Capture the cell that displays the provided text and extract its [x, y] central coordinate. 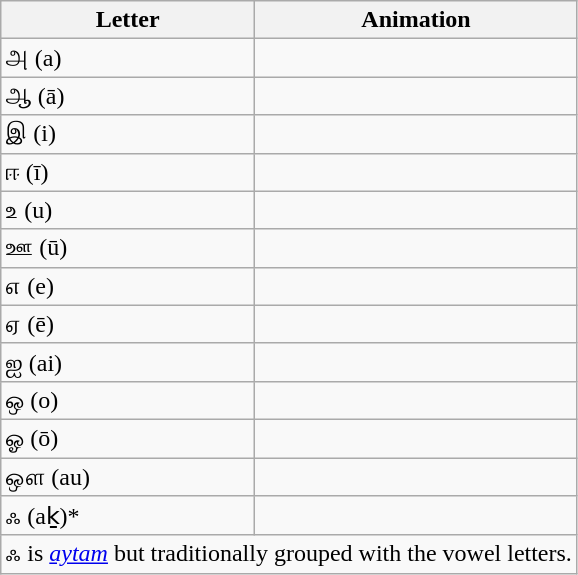
Animation [416, 20]
ஓ (ō) [128, 438]
Letter [128, 20]
ஐ (ai) [128, 362]
உ (u) [128, 210]
ஏ (ē) [128, 324]
ஈ (ī) [128, 172]
ஆ (ā) [128, 96]
ஒ (o) [128, 400]
இ (i) [128, 134]
ஃ is aytam but traditionally grouped with the vowel letters. [290, 554]
அ (a) [128, 58]
எ (e) [128, 286]
ஊ (ū) [128, 248]
ஔ (au) [128, 477]
ஃ (aḵ)* [128, 516]
